Return (X, Y) of the center of cell containing provided text 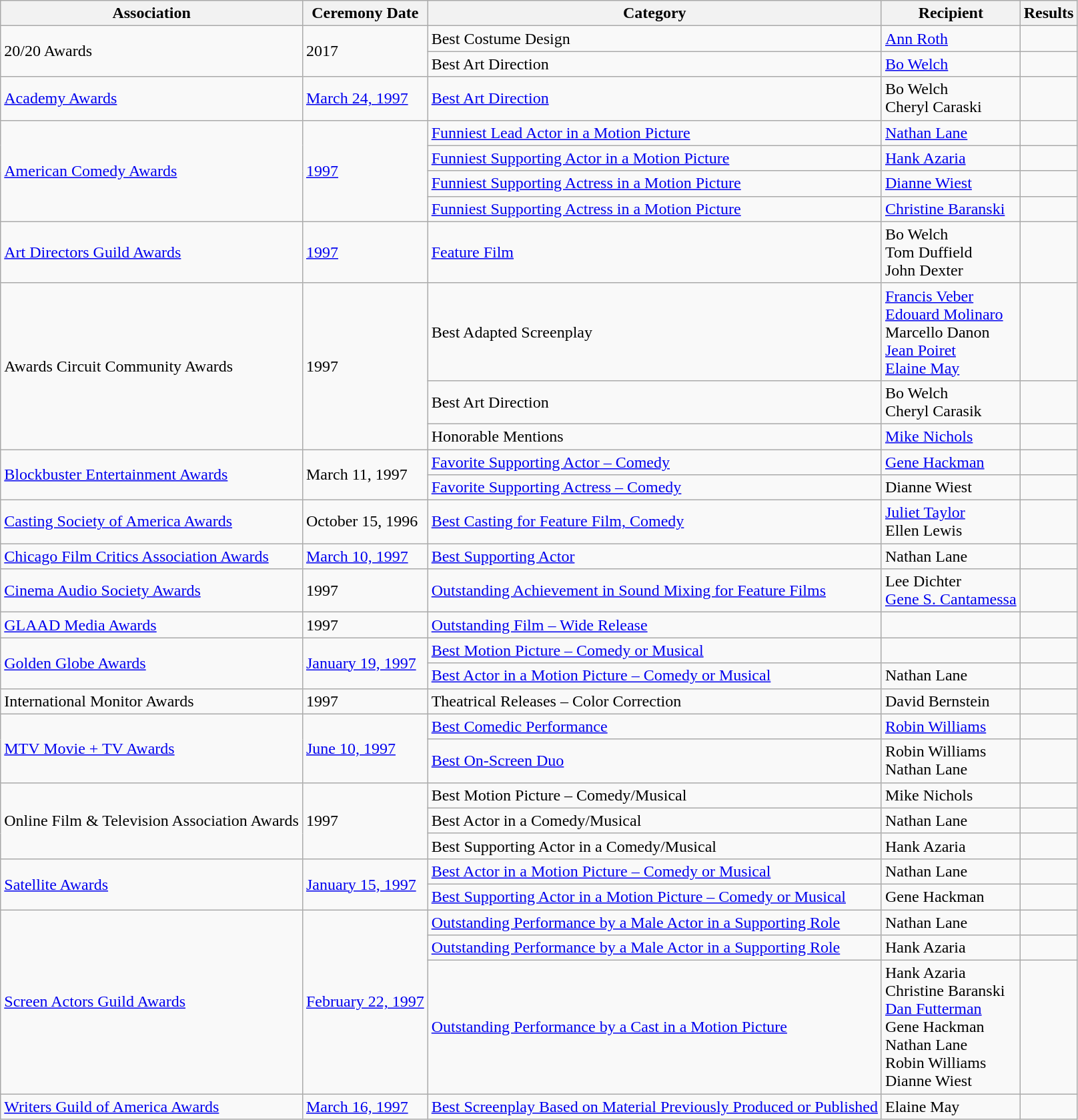
Outstanding Achievement in Sound Mixing for Feature Films (654, 591)
GLAAD Media Awards (152, 625)
Honorable Mentions (654, 436)
October 15, 1996 (365, 522)
Francis VeberEdouard MolinaroMarcello DanonJean PoiretElaine May (951, 332)
Christine Baranski (951, 209)
Awards Circuit Community Awards (152, 366)
Best Actor in a Comedy/Musical (654, 820)
March 16, 1997 (365, 1107)
Association (152, 13)
20/20 Awards (152, 51)
Writers Guild of America Awards (152, 1107)
Elaine May (951, 1107)
Bo WelchCheryl Carasik (951, 402)
David Bernstein (951, 701)
Lee DichterGene S. Cantamessa (951, 591)
Robin Williams (951, 726)
Best Comedic Performance (654, 726)
Bo WelchTom DuffieldJohn Dexter (951, 252)
Screen Actors Guild Awards (152, 1002)
March 11, 1997 (365, 475)
Outstanding Performance by a Cast in a Motion Picture (654, 1027)
January 15, 1997 (365, 884)
Favorite Supporting Actor – Comedy (654, 462)
Casting Society of America Awards (152, 522)
Favorite Supporting Actress – Comedy (654, 488)
Best Adapted Screenplay (654, 332)
Golden Globe Awards (152, 663)
2017 (365, 51)
Robin WilliamsNathan Lane (951, 760)
Best Supporting Actor in a Motion Picture – Comedy or Musical (654, 897)
International Monitor Awards (152, 701)
Best Supporting Actor in a Comedy/Musical (654, 846)
Chicago Film Critics Association Awards (152, 556)
Art Directors Guild Awards (152, 252)
Outstanding Film – Wide Release (654, 625)
Best Screenplay Based on Material Previously Produced or Published (654, 1107)
February 22, 1997 (365, 1002)
Best Costume Design (654, 39)
Satellite Awards (152, 884)
January 19, 1997 (365, 663)
Academy Awards (152, 99)
Online Film & Television Association Awards (152, 820)
Recipient (951, 13)
American Comedy Awards (152, 171)
Bo Welch (951, 64)
Ann Roth (951, 39)
Blockbuster Entertainment Awards (152, 475)
Category (654, 13)
Best Casting for Feature Film, Comedy (654, 522)
June 10, 1997 (365, 748)
Best Supporting Actor (654, 556)
Hank AzariaChristine BaranskiDan FuttermanGene HackmanNathan LaneRobin WilliamsDianne Wiest (951, 1027)
March 24, 1997 (365, 99)
MTV Movie + TV Awards (152, 748)
March 10, 1997 (365, 556)
Results (1049, 13)
Feature Film (654, 252)
Theatrical Releases – Color Correction (654, 701)
Best Motion Picture – Comedy or Musical (654, 650)
Best Motion Picture – Comedy/Musical (654, 795)
Ceremony Date (365, 13)
Juliet TaylorEllen Lewis (951, 522)
Bo WelchCheryl Caraski (951, 99)
Funniest Supporting Actor in a Motion Picture (654, 158)
Funniest Lead Actor in a Motion Picture (654, 133)
Best On-Screen Duo (654, 760)
Cinema Audio Society Awards (152, 591)
